Find where the given text appears and provide that cell's center as (x, y) coordinate. 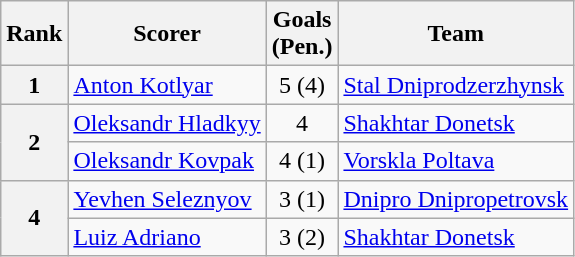
Dnipro Dnipropetrovsk (456, 199)
3 (1) (302, 199)
5 (4) (302, 85)
Yevhen Seleznyov (167, 199)
Oleksandr Hladkyy (167, 123)
Rank (34, 34)
4 (1) (302, 161)
Vorskla Poltava (456, 161)
Oleksandr Kovpak (167, 161)
3 (2) (302, 237)
Scorer (167, 34)
Stal Dniprodzerzhynsk (456, 85)
Team (456, 34)
Goals(Pen.) (302, 34)
1 (34, 85)
Luiz Adriano (167, 237)
Anton Kotlyar (167, 85)
2 (34, 142)
